Determine the (X, Y) coordinate at the center of the cell enclosing the given text.  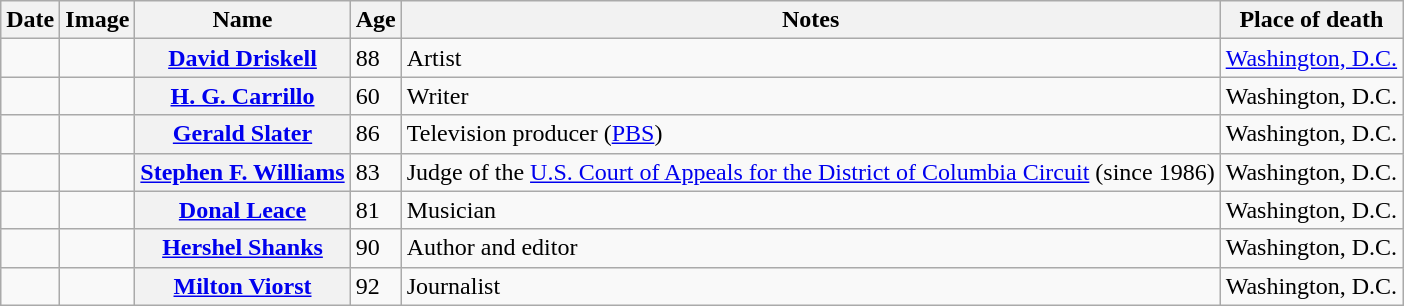
Stephen F. Williams (242, 172)
Writer (810, 96)
Judge of the U.S. Court of Appeals for the District of Columbia Circuit (since 1986) (810, 172)
Donal Leace (242, 210)
92 (376, 286)
Artist (810, 58)
Place of death (1311, 20)
Notes (810, 20)
Image (98, 20)
Television producer (PBS) (810, 134)
David Driskell (242, 58)
Gerald Slater (242, 134)
86 (376, 134)
83 (376, 172)
90 (376, 248)
Age (376, 20)
Hershel Shanks (242, 248)
H. G. Carrillo (242, 96)
Musician (810, 210)
Date (30, 20)
81 (376, 210)
Author and editor (810, 248)
60 (376, 96)
Journalist (810, 286)
Name (242, 20)
Milton Viorst (242, 286)
88 (376, 58)
